Search for the cell housing the specified text and yield its [x, y] center coordinate. 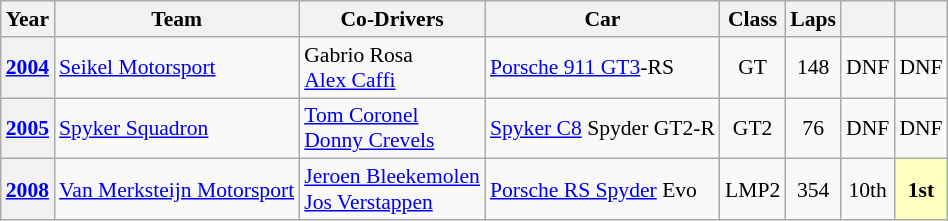
Class [752, 19]
2005 [28, 128]
Laps [813, 19]
Year [28, 19]
Gabrio Rosa Alex Caffi [392, 68]
354 [813, 190]
148 [813, 68]
Spyker Squadron [176, 128]
Porsche 911 GT3-RS [602, 68]
Spyker C8 Spyder GT2-R [602, 128]
1st [920, 190]
Co-Drivers [392, 19]
Jeroen Bleekemolen Jos Verstappen [392, 190]
2004 [28, 68]
Team [176, 19]
76 [813, 128]
GT [752, 68]
Van Merksteijn Motorsport [176, 190]
Tom Coronel Donny Crevels [392, 128]
GT2 [752, 128]
Car [602, 19]
Seikel Motorsport [176, 68]
10th [868, 190]
LMP2 [752, 190]
2008 [28, 190]
Porsche RS Spyder Evo [602, 190]
